Capture the cell that displays the provided text and extract its [X, Y] central coordinate. 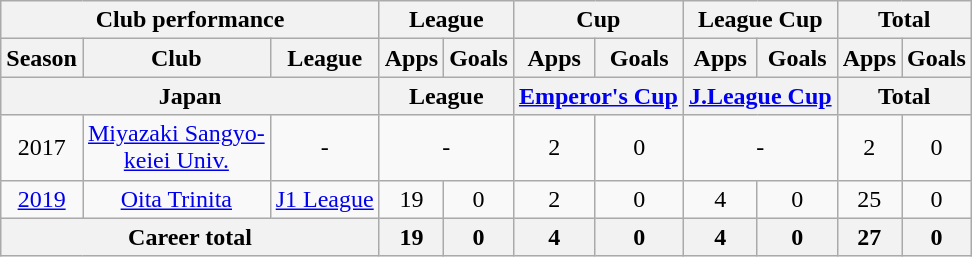
Japan [190, 96]
Club [176, 58]
League Cup [760, 20]
Career total [190, 237]
25 [869, 199]
Oita Trinita [176, 199]
Season [42, 58]
Cup [598, 20]
2017 [42, 148]
27 [869, 237]
J1 League [324, 199]
Club performance [190, 20]
2019 [42, 199]
J.League Cup [760, 96]
Emperor's Cup [598, 96]
Miyazaki Sangyo-keiei Univ. [176, 148]
